Find where the given text appears and provide that cell's center as (x, y) coordinate. 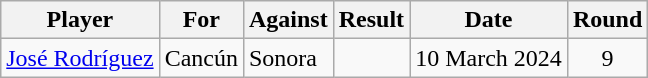
Date (489, 20)
José Rodríguez (80, 58)
For (201, 20)
Round (607, 20)
10 March 2024 (489, 58)
Against (288, 20)
9 (607, 58)
Result (371, 20)
Player (80, 20)
Sonora (288, 58)
Cancún (201, 58)
